Find where the given text appears and provide that cell's center as (x, y) coordinate. 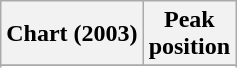
Chart (2003) (72, 34)
Peakposition (189, 34)
